Extract the [x, y] coordinate from the center of the cell holding the provided text.  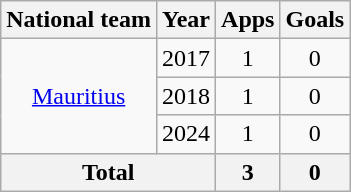
2018 [186, 96]
3 [248, 172]
Goals [315, 20]
National team [79, 20]
Mauritius [79, 96]
2024 [186, 134]
2017 [186, 58]
Total [108, 172]
Apps [248, 20]
Year [186, 20]
